Pinpoint the cell where the given text exists, returning its [X, Y] midpoint coordinate. 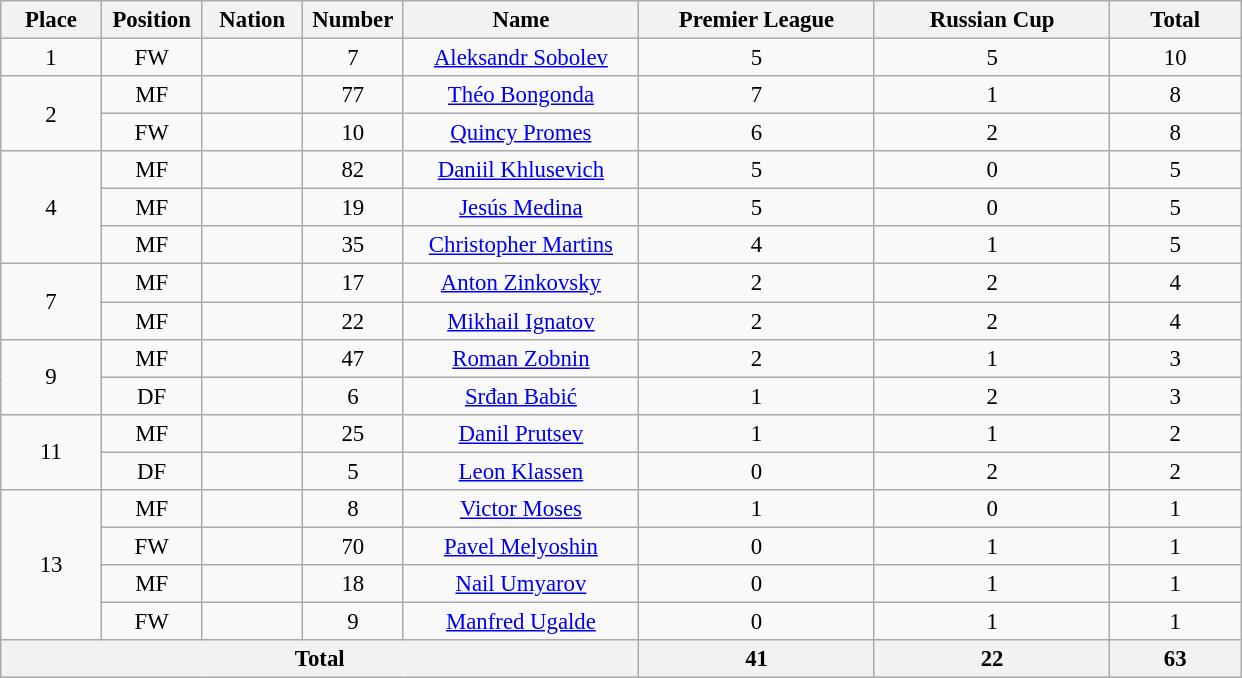
Christopher Martins [521, 245]
41 [757, 659]
Danil Prutsev [521, 433]
35 [354, 245]
Srđan Babić [521, 396]
63 [1176, 659]
70 [354, 546]
Mikhail Ignatov [521, 321]
Position [152, 20]
Jesús Medina [521, 208]
13 [52, 565]
Roman Zobnin [521, 358]
17 [354, 283]
Nation [252, 20]
77 [354, 95]
Name [521, 20]
Number [354, 20]
Place [52, 20]
Théo Bongonda [521, 95]
Manfred Ugalde [521, 621]
Anton Zinkovsky [521, 283]
Aleksandr Sobolev [521, 58]
82 [354, 170]
25 [354, 433]
47 [354, 358]
Premier League [757, 20]
Quincy Promes [521, 133]
Nail Umyarov [521, 584]
19 [354, 208]
11 [52, 452]
Daniil Khlusevich [521, 170]
Russian Cup [992, 20]
Victor Moses [521, 509]
18 [354, 584]
Leon Klassen [521, 471]
Pavel Melyoshin [521, 546]
